For the text-containing cell, return its midpoint in (X, Y) coordinate format. 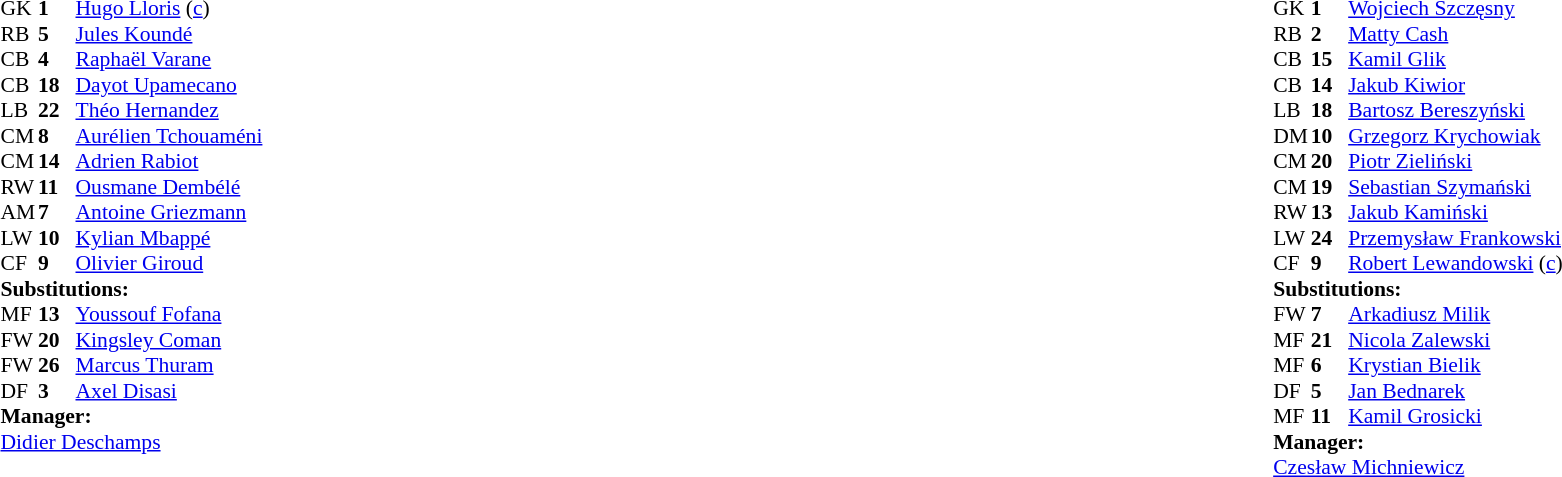
Antoine Griezmann (170, 213)
Youssouf Fofana (170, 315)
3 (57, 391)
Adrien Rabiot (170, 161)
Substitutions: (131, 289)
8 (57, 136)
DM (1292, 136)
Dayot Upamecano (170, 85)
Axel Disasi (170, 391)
24 (1330, 238)
Ousmane Dembélé (170, 187)
Marcus Thuram (170, 365)
22 (57, 111)
4 (57, 59)
Kylian Mbappé (170, 238)
Olivier Giroud (170, 263)
6 (1330, 365)
AM (19, 213)
15 (1330, 59)
Kingsley Coman (170, 340)
19 (1330, 187)
Raphaël Varane (170, 59)
Manager: (131, 417)
Théo Hernandez (170, 111)
2 (1330, 34)
Didier Deschamps (131, 442)
26 (57, 365)
21 (1330, 340)
Aurélien Tchouaméni (170, 136)
Jules Koundé (170, 34)
